From the cell containing the given text, extract its center point as (X, Y) coordinate. 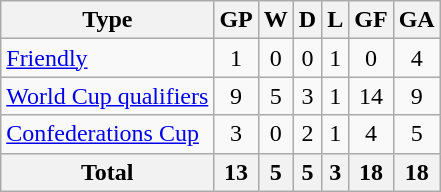
14 (371, 96)
2 (307, 134)
World Cup qualifiers (108, 96)
13 (236, 172)
Total (108, 172)
Friendly (108, 58)
GP (236, 20)
Confederations Cup (108, 134)
L (336, 20)
Type (108, 20)
GA (416, 20)
W (276, 20)
GF (371, 20)
D (307, 20)
